Pinpoint the cell where the given text exists, returning its [X, Y] midpoint coordinate. 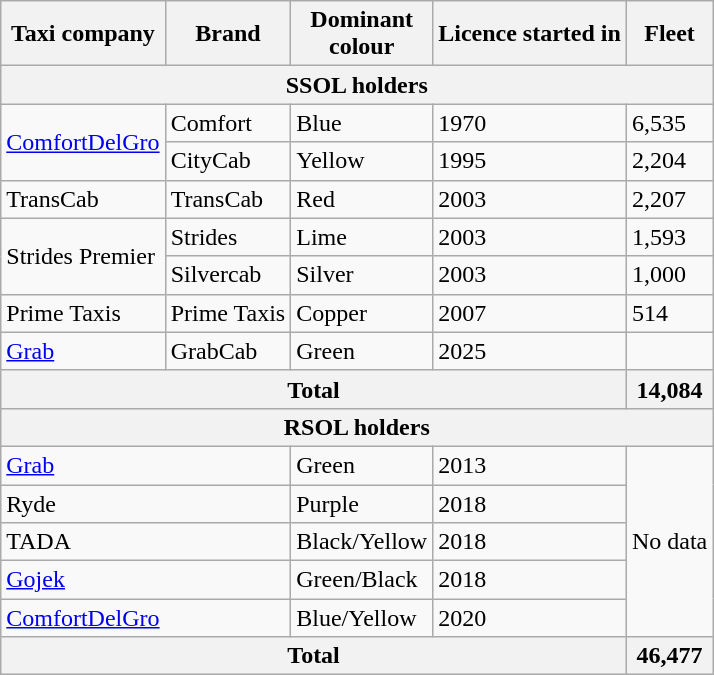
46,477 [669, 656]
Dominantcolour [362, 34]
Yellow [362, 161]
2,204 [669, 161]
Copper [362, 313]
No data [669, 541]
CityCab [228, 161]
1995 [530, 161]
Purple [362, 503]
2,207 [669, 199]
Gojek [146, 580]
Taxi company [83, 34]
Blue [362, 123]
TADA [146, 542]
2013 [530, 465]
Silvercab [228, 275]
14,084 [669, 389]
1,000 [669, 275]
Strides Premier [83, 256]
2025 [530, 351]
Comfort [228, 123]
Black/Yellow [362, 542]
Blue/Yellow [362, 618]
6,535 [669, 123]
1970 [530, 123]
GrabCab [228, 351]
RSOL holders [357, 427]
2007 [530, 313]
Silver [362, 275]
Brand [228, 34]
Strides [228, 237]
Fleet [669, 34]
Red [362, 199]
514 [669, 313]
Ryde [146, 503]
SSOL holders [357, 85]
Lime [362, 237]
Green/Black [362, 580]
Licence started in [530, 34]
2020 [530, 618]
1,593 [669, 237]
